Scan for the cell matching the given text and deliver its [X, Y] coordinate at center. 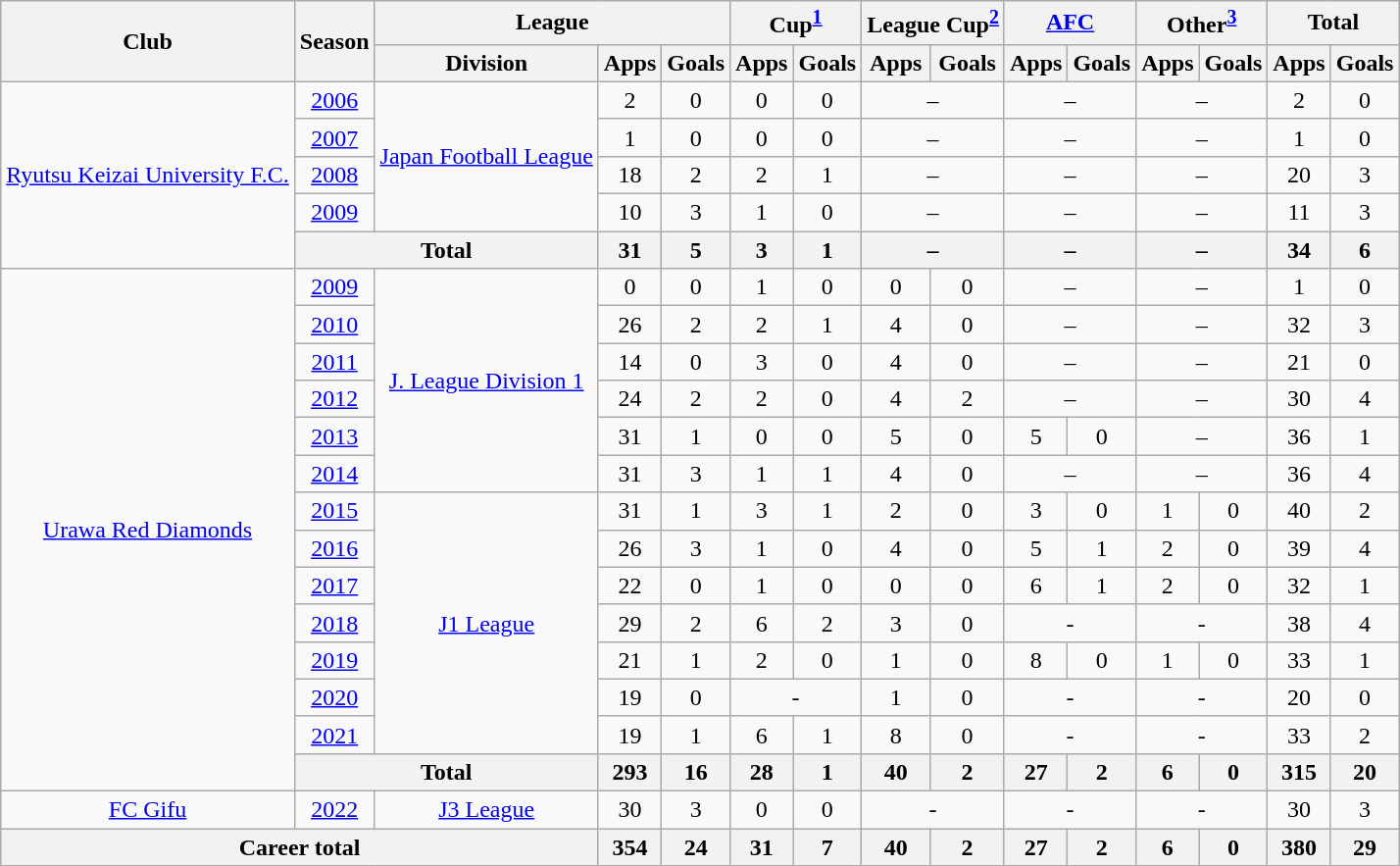
7 [827, 847]
2011 [334, 362]
2013 [334, 436]
J. League Division 1 [486, 381]
18 [629, 175]
2017 [334, 586]
2006 [334, 100]
293 [629, 772]
34 [1299, 250]
Japan Football League [486, 156]
Cup1 [796, 24]
2012 [334, 399]
16 [696, 772]
11 [1299, 213]
354 [629, 847]
Club [148, 41]
10 [629, 213]
2014 [334, 474]
2019 [334, 660]
2008 [334, 175]
Division [486, 63]
39 [1299, 548]
2018 [334, 623]
J3 League [486, 810]
Ryutsu Keizai University F.C. [148, 175]
22 [629, 586]
38 [1299, 623]
2020 [334, 697]
League [553, 24]
J1 League [486, 623]
2007 [334, 137]
315 [1299, 772]
Other3 [1202, 24]
Urawa Red Diamonds [148, 530]
14 [629, 362]
28 [762, 772]
League Cup2 [933, 24]
2022 [334, 810]
2010 [334, 325]
2016 [334, 548]
AFC [1070, 24]
Season [334, 41]
380 [1299, 847]
2021 [334, 735]
2015 [334, 511]
FC Gifu [148, 810]
Career total [300, 847]
